Return the [X, Y] coordinate for the center point of the cell that contains the specified text.  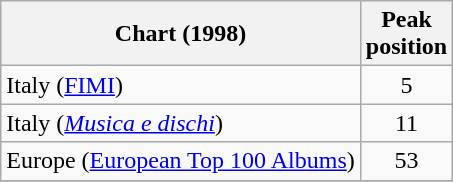
11 [406, 123]
Europe (European Top 100 Albums) [181, 161]
53 [406, 161]
Chart (1998) [181, 34]
Italy (FIMI) [181, 85]
Italy (Musica e dischi) [181, 123]
Peakposition [406, 34]
5 [406, 85]
